Locate the cell with the specified text and output its [x, y] center coordinate. 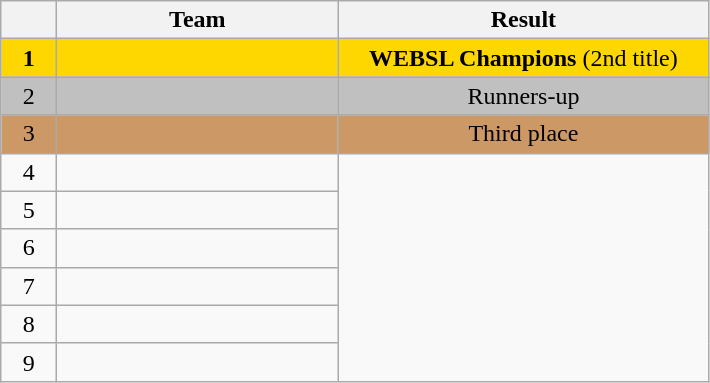
Runners-up [524, 96]
3 [29, 134]
7 [29, 286]
9 [29, 362]
1 [29, 58]
Result [524, 20]
2 [29, 96]
8 [29, 324]
4 [29, 172]
WEBSL Champions (2nd title) [524, 58]
Third place [524, 134]
5 [29, 210]
6 [29, 248]
Team [198, 20]
